Locate the cell with the specified text and output its [x, y] center coordinate. 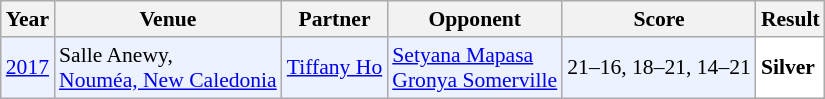
Opponent [474, 19]
Salle Anewy,Nouméa, New Caledonia [168, 68]
21–16, 18–21, 14–21 [659, 68]
Year [28, 19]
Partner [334, 19]
Silver [790, 68]
Setyana Mapasa Gronya Somerville [474, 68]
2017 [28, 68]
Result [790, 19]
Score [659, 19]
Tiffany Ho [334, 68]
Venue [168, 19]
